Capture the cell that displays the provided text and extract its [X, Y] central coordinate. 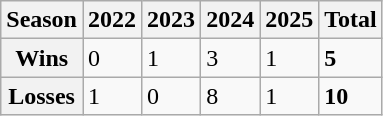
Wins [42, 58]
Losses [42, 96]
2022 [112, 20]
10 [351, 96]
Total [351, 20]
2025 [290, 20]
8 [230, 96]
3 [230, 58]
2023 [172, 20]
Season [42, 20]
2024 [230, 20]
5 [351, 58]
